Pinpoint the cell where the given text exists, returning its (X, Y) midpoint coordinate. 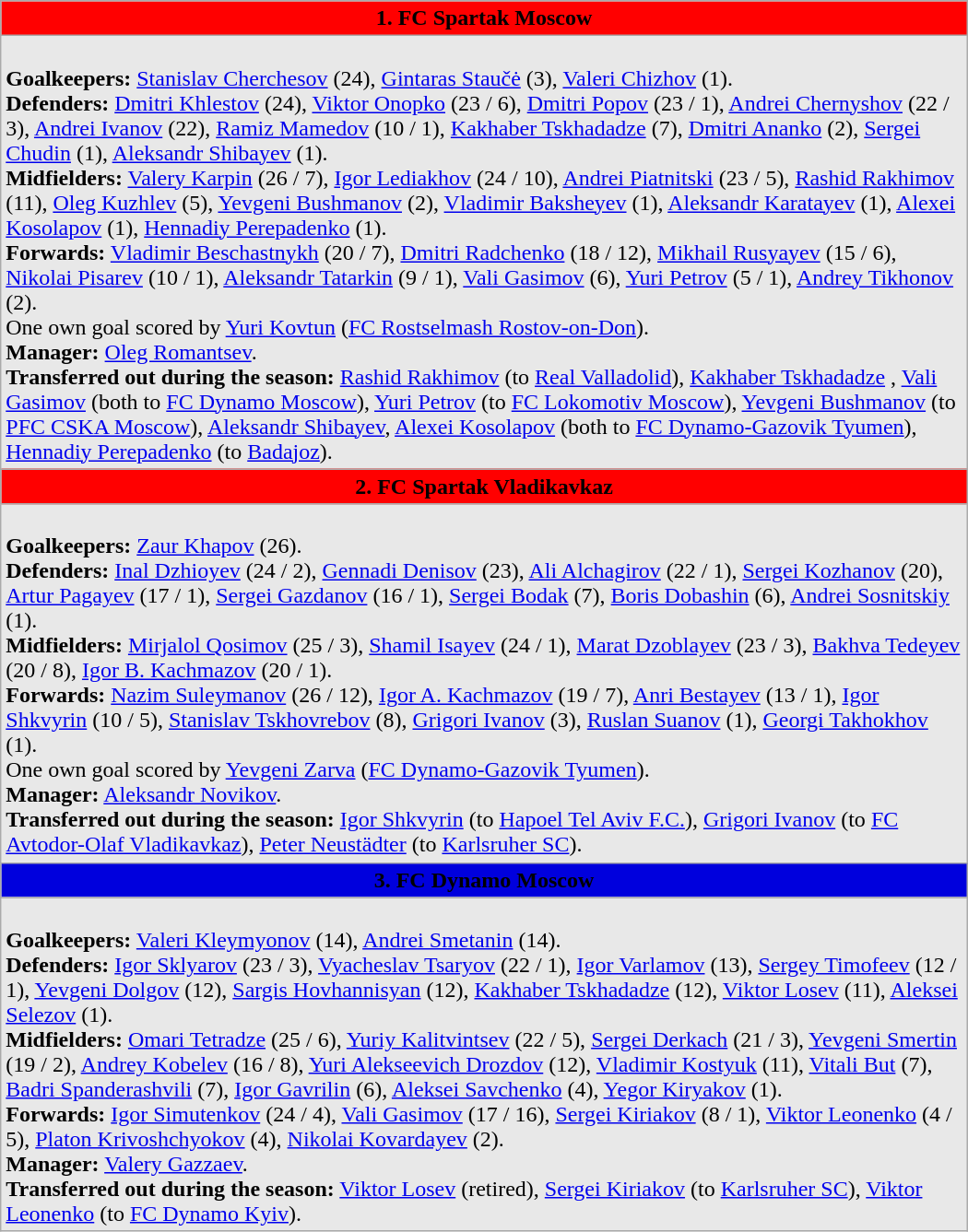
1. FC Spartak Moscow (484, 18)
3. FC Dynamo Moscow (484, 880)
2. FC Spartak Vladikavkaz (484, 487)
